Extract the [x, y] coordinate from the center of the cell holding the provided text.  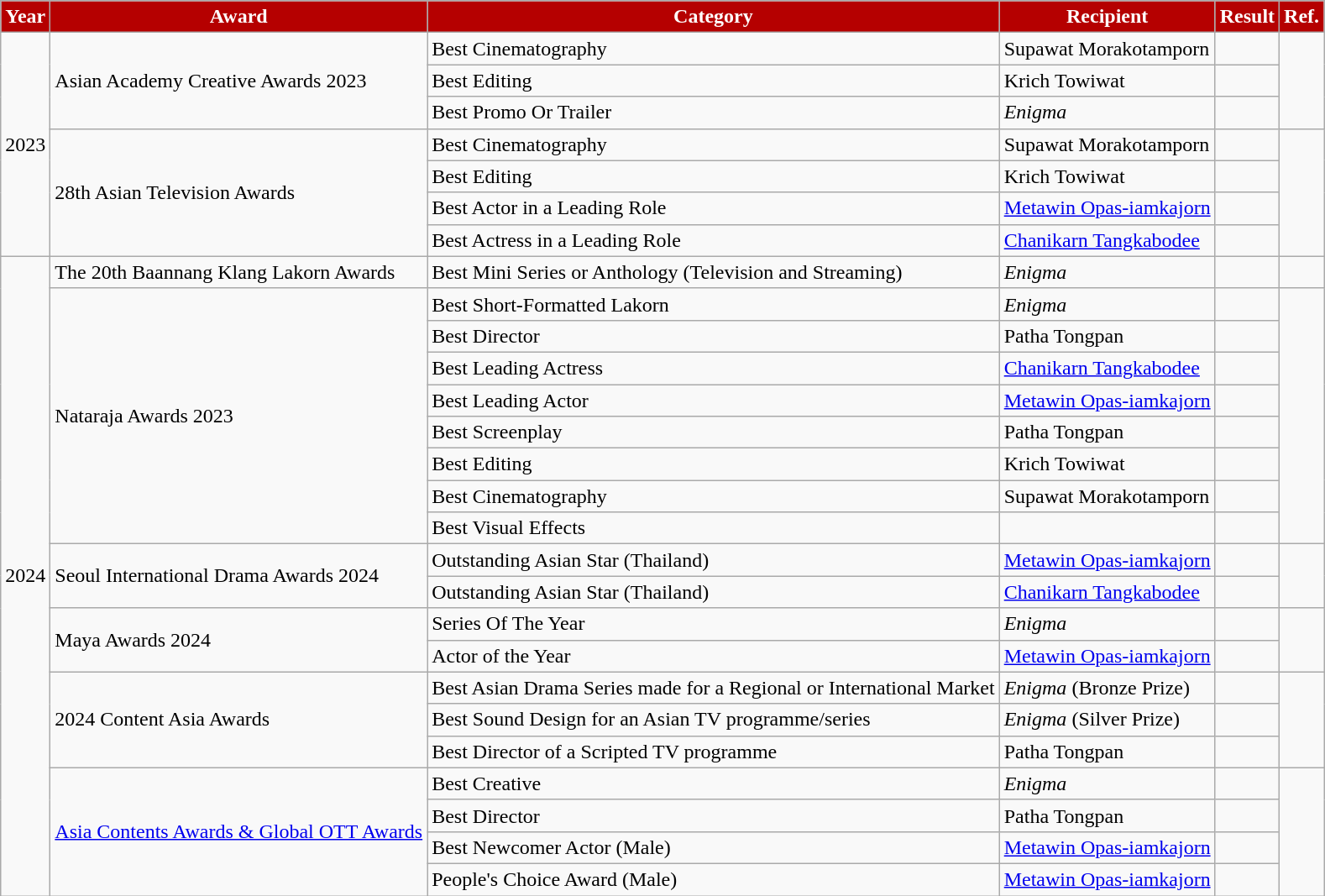
Best Short-Formatted Lakorn [714, 304]
Enigma (Bronze Prize) [1107, 688]
Best Actor in a Leading Role [714, 208]
Seoul International Drama Awards 2024 [238, 576]
The 20th Baannang Klang Lakorn Awards [238, 272]
Award [238, 17]
Maya Awards 2024 [238, 640]
Actor of the Year [714, 656]
Best Promo Or Trailer [714, 113]
Best Newcomer Actor (Male) [714, 847]
Best Leading Actress [714, 368]
2024 [25, 576]
Year [25, 17]
Best Visual Effects [714, 528]
Result [1247, 17]
Series Of The Year [714, 624]
Best Director of a Scripted TV programme [714, 752]
2024 Content Asia Awards [238, 720]
Category [714, 17]
28th Asian Television Awards [238, 192]
Best Leading Actor [714, 401]
Best Sound Design for an Asian TV programme/series [714, 720]
Best Screenplay [714, 432]
Asian Academy Creative Awards 2023 [238, 81]
Enigma (Silver Prize) [1107, 720]
Recipient [1107, 17]
Best Actress in a Leading Role [714, 240]
Best Mini Series or Anthology (Television and Streaming) [714, 272]
Asia Contents Awards & Global OTT Awards [238, 831]
Ref. [1301, 17]
Nataraja Awards 2023 [238, 416]
People's Choice Award (Male) [714, 879]
Best Asian Drama Series made for a Regional or International Market [714, 688]
Best Creative [714, 783]
2023 [25, 144]
